Detect which cell encompasses the target text, then output its (x, y) center coordinate. 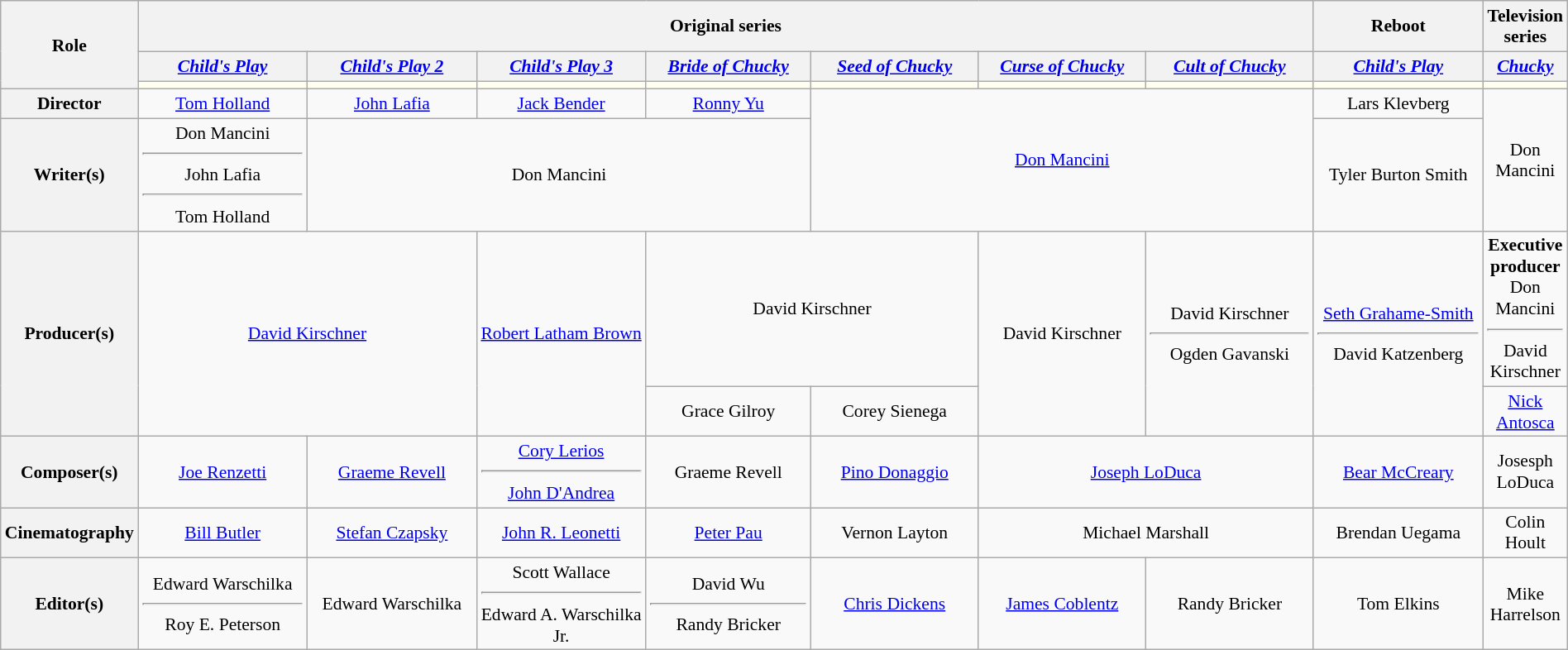
Scott WallaceEdward A. Warschilka Jr. (561, 604)
Don Mancini John LafiaTom Holland (223, 175)
Ronny Yu (728, 104)
Curse of Chucky (1062, 66)
Bear McCreary (1398, 472)
David KirschnerOgden Gavanski (1231, 334)
Peter Pau (728, 533)
John Lafia (392, 104)
Pino Donaggio (895, 472)
Colin Hoult (1525, 533)
Mike Harrelson (1525, 604)
Role (69, 45)
Child's Play 2 (392, 66)
Reboot (1398, 26)
Director (69, 104)
Grace Gilroy (728, 412)
Original series (726, 26)
Vernon Layton (895, 533)
Josesph LoDuca (1525, 472)
Robert Latham Brown (561, 334)
Composer(s) (69, 472)
Tyler Burton Smith (1398, 175)
Tom Elkins (1398, 604)
Joseph LoDuca (1146, 472)
Jack Bender (561, 104)
Cory LeriosJohn D'Andrea (561, 472)
Executive producer Don Mancini David Kirschner (1525, 308)
Corey Sienega (895, 412)
Seth Grahame-Smith David Katzenberg (1398, 334)
Lars Klevberg (1398, 104)
Nick Antosca (1525, 412)
Seed of Chucky (895, 66)
Joe Renzetti (223, 472)
Bill Butler (223, 533)
Tom Holland (223, 104)
Brendan Uegama (1398, 533)
Chucky (1525, 66)
John R. Leonetti (561, 533)
Edward WarschilkaRoy E. Peterson (223, 604)
Bride of Chucky (728, 66)
Stefan Czapsky (392, 533)
Writer(s) (69, 175)
James Coblentz (1062, 604)
Edward Warschilka (392, 604)
Chris Dickens (895, 604)
Television series (1525, 26)
Randy Bricker (1231, 604)
David WuRandy Bricker (728, 604)
Child's Play 3 (561, 66)
Michael Marshall (1146, 533)
Cinematography (69, 533)
Editor(s) (69, 604)
Cult of Chucky (1231, 66)
Producer(s) (69, 334)
